Scan for the cell matching the given text and deliver its [X, Y] coordinate at center. 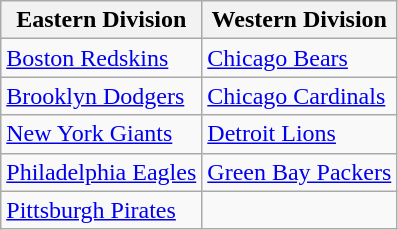
Green Bay Packers [300, 172]
Philadelphia Eagles [102, 172]
Western Division [300, 20]
Eastern Division [102, 20]
Chicago Bears [300, 58]
Boston Redskins [102, 58]
New York Giants [102, 134]
Chicago Cardinals [300, 96]
Detroit Lions [300, 134]
Brooklyn Dodgers [102, 96]
Pittsburgh Pirates [102, 210]
